Search for the cell housing the specified text and yield its (X, Y) center coordinate. 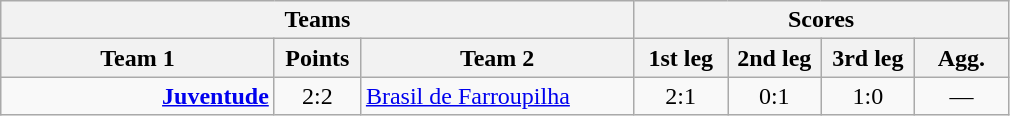
2:2 (317, 96)
Agg. (962, 58)
Brasil de Farroupilha (497, 96)
Team 1 (138, 58)
Teams (318, 20)
3rd leg (868, 58)
2:1 (681, 96)
0:1 (775, 96)
Team 2 (497, 58)
Scores (821, 20)
2nd leg (775, 58)
1st leg (681, 58)
Juventude (138, 96)
— (962, 96)
1:0 (868, 96)
Points (317, 58)
